For the text-containing cell, return its midpoint in [X, Y] coordinate format. 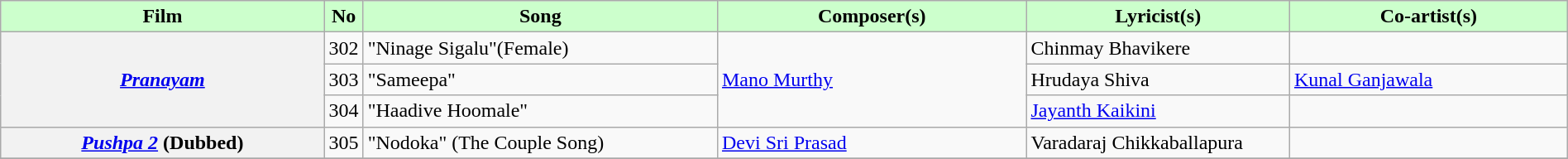
"Haadive Hoomale" [540, 111]
Pushpa 2 (Dubbed) [162, 142]
"Ninage Sigalu"(Female) [540, 48]
Chinmay Bhavikere [1158, 48]
303 [344, 79]
Jayanth Kaikini [1158, 111]
"Nodoka" (The Couple Song) [540, 142]
Lyricist(s) [1158, 17]
Composer(s) [872, 17]
Co-artist(s) [1428, 17]
Mano Murthy [872, 79]
Pranayam [162, 79]
Kunal Ganjawala [1428, 79]
Varadaraj Chikkaballapura [1158, 142]
"Sameepa" [540, 79]
305 [344, 142]
Song [540, 17]
No [344, 17]
Devi Sri Prasad [872, 142]
302 [344, 48]
304 [344, 111]
Hrudaya Shiva [1158, 79]
Film [162, 17]
